From the cell containing the given text, extract its center point as (x, y) coordinate. 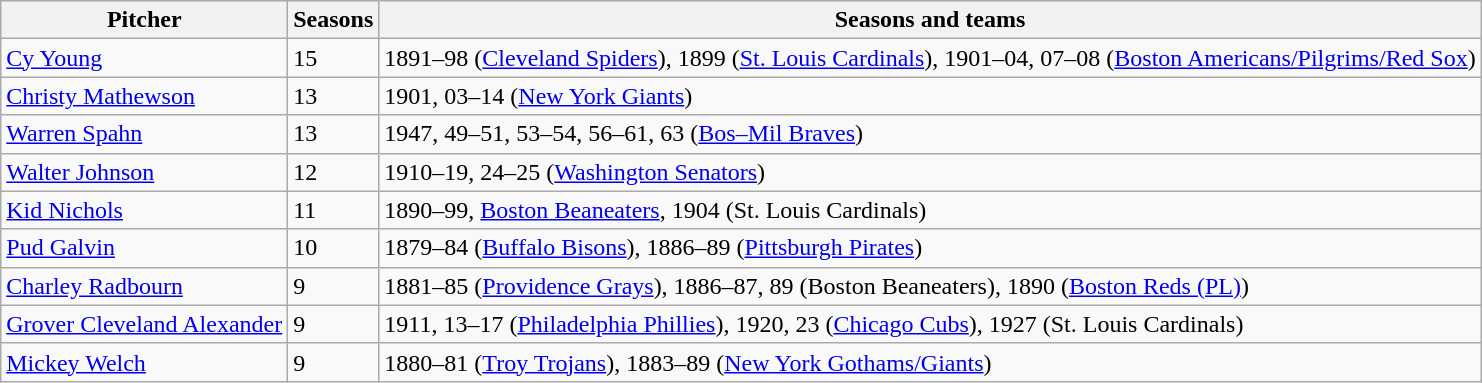
Walter Johnson (144, 172)
Pitcher (144, 20)
Christy Mathewson (144, 96)
Seasons (334, 20)
Seasons and teams (930, 20)
12 (334, 172)
1901, 03–14 (New York Giants) (930, 96)
Cy Young (144, 58)
1947, 49–51, 53–54, 56–61, 63 (Bos–Mil Braves) (930, 134)
15 (334, 58)
Pud Galvin (144, 248)
11 (334, 210)
Grover Cleveland Alexander (144, 324)
1911, 13–17 (Philadelphia Phillies), 1920, 23 (Chicago Cubs), 1927 (St. Louis Cardinals) (930, 324)
10 (334, 248)
Warren Spahn (144, 134)
1910–19, 24–25 (Washington Senators) (930, 172)
1890–99, Boston Beaneaters, 1904 (St. Louis Cardinals) (930, 210)
Charley Radbourn (144, 286)
1879–84 (Buffalo Bisons), 1886–89 (Pittsburgh Pirates) (930, 248)
1881–85 (Providence Grays), 1886–87, 89 (Boston Beaneaters), 1890 (Boston Reds (PL)) (930, 286)
Kid Nichols (144, 210)
1891–98 (Cleveland Spiders), 1899 (St. Louis Cardinals), 1901–04, 07–08 (Boston Americans/Pilgrims/Red Sox) (930, 58)
1880–81 (Troy Trojans), 1883–89 (New York Gothams/Giants) (930, 362)
Mickey Welch (144, 362)
